Pinpoint the cell where the given text exists, returning its [x, y] midpoint coordinate. 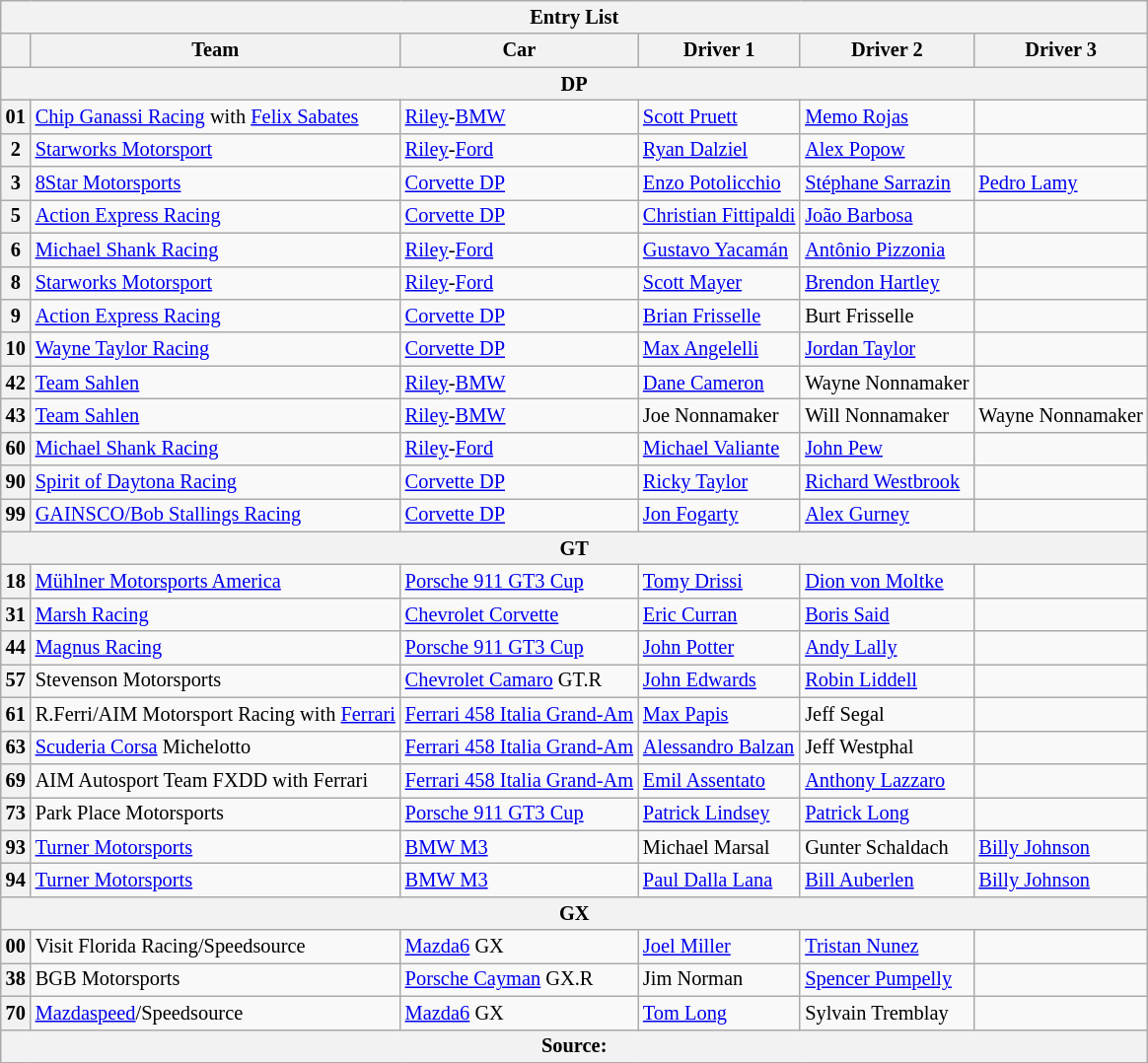
31 [16, 614]
GAINSCO/Bob Stallings Racing [215, 515]
Ryan Dalziel [719, 150]
Dion von Moltke [887, 581]
Team [215, 50]
61 [16, 714]
Mazdaspeed/Speedsource [215, 1013]
Patrick Lindsey [719, 814]
57 [16, 680]
Scuderia Corsa Michelotto [215, 747]
Michael Marsal [719, 847]
Dane Cameron [719, 383]
60 [16, 449]
Alex Popow [887, 150]
Emil Assentato [719, 780]
GT [574, 548]
42 [16, 383]
Tristan Nunez [887, 947]
93 [16, 847]
Marsh Racing [215, 614]
Stéphane Sarrazin [887, 183]
Porsche Cayman GX.R [519, 979]
69 [16, 780]
Jeff Segal [887, 714]
Boris Said [887, 614]
9 [16, 316]
70 [16, 1013]
Car [519, 50]
10 [16, 349]
6 [16, 249]
Robin Liddell [887, 680]
38 [16, 979]
01 [16, 116]
Pedro Lamy [1060, 183]
Spirit of Daytona Racing [215, 482]
94 [16, 880]
Joel Miller [719, 947]
Alex Gurney [887, 515]
BGB Motorsports [215, 979]
Burt Frisselle [887, 316]
63 [16, 747]
Paul Dalla Lana [719, 880]
Gustavo Yacamán [719, 249]
Wayne Taylor Racing [215, 349]
Jim Norman [719, 979]
2 [16, 150]
Scott Pruett [719, 116]
Michael Valiante [719, 449]
Scott Mayer [719, 283]
18 [16, 581]
Spencer Pumpelly [887, 979]
Sylvain Tremblay [887, 1013]
Ricky Taylor [719, 482]
Park Place Motorsports [215, 814]
Will Nonnamaker [887, 415]
Chevrolet Camaro GT.R [519, 680]
Tomy Drissi [719, 581]
DP [574, 84]
Gunter Schaldach [887, 847]
Antônio Pizzonia [887, 249]
Andy Lally [887, 648]
Jon Fogarty [719, 515]
Brian Frisselle [719, 316]
Bill Auberlen [887, 880]
AIM Autosport Team FXDD with Ferrari [215, 780]
Jordan Taylor [887, 349]
3 [16, 183]
Visit Florida Racing/Speedsource [215, 947]
Source: [574, 1046]
Max Angelelli [719, 349]
Max Papis [719, 714]
Stevenson Motorsports [215, 680]
Driver 2 [887, 50]
John Pew [887, 449]
8 [16, 283]
Entry List [574, 17]
John Edwards [719, 680]
Eric Curran [719, 614]
Driver 1 [719, 50]
Alessandro Balzan [719, 747]
00 [16, 947]
R.Ferri/AIM Motorsport Racing with Ferrari [215, 714]
Mühlner Motorsports America [215, 581]
Chip Ganassi Racing with Felix Sabates [215, 116]
Brendon Hartley [887, 283]
Christian Fittipaldi [719, 216]
44 [16, 648]
João Barbosa [887, 216]
Magnus Racing [215, 648]
Tom Long [719, 1013]
99 [16, 515]
43 [16, 415]
Anthony Lazzaro [887, 780]
John Potter [719, 648]
Chevrolet Corvette [519, 614]
Richard Westbrook [887, 482]
Jeff Westphal [887, 747]
90 [16, 482]
Patrick Long [887, 814]
Enzo Potolicchio [719, 183]
5 [16, 216]
8Star Motorsports [215, 183]
73 [16, 814]
GX [574, 913]
Driver 3 [1060, 50]
Joe Nonnamaker [719, 415]
Memo Rojas [887, 116]
